Detect which cell encompasses the target text, then output its [x, y] center coordinate. 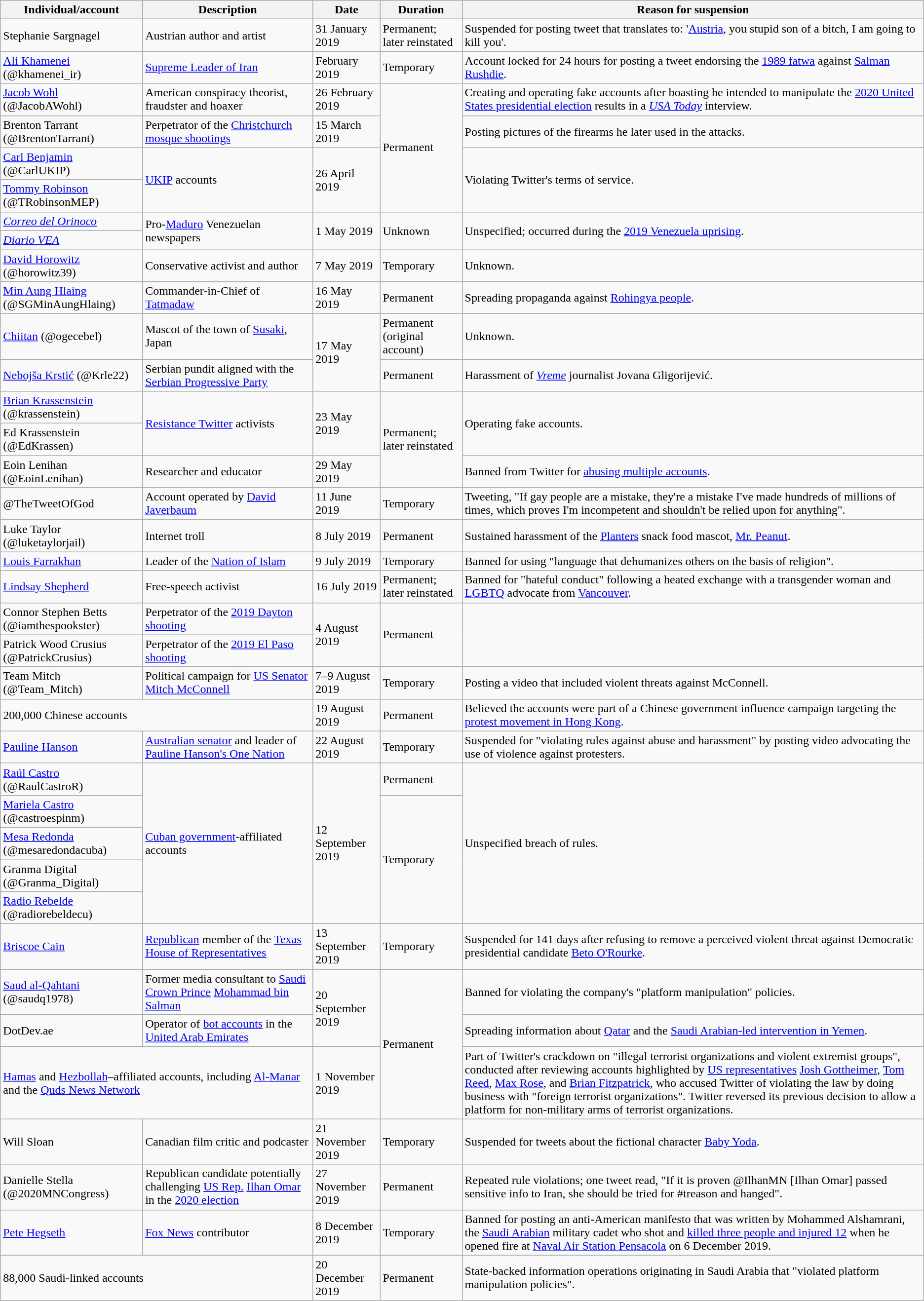
Pro-Maduro Venezuelan newspapers [228, 230]
Chiitan (@ogecebel) [72, 336]
1 May 2019 [346, 230]
Operator of bot accounts in the United Arab Emirates [228, 1031]
Account locked for 24 hours for posting a tweet endorsing the 1989 fatwa against Salman Rushdie. [693, 67]
Pete Hegseth [72, 1232]
Republican candidate potentially challenging US Rep. Ilhan Omar in the 2020 election [228, 1187]
Cuban government-affiliated accounts [228, 843]
Former media consultant to Saudi Crown Prince Mohammad bin Salman [228, 992]
4 August 2019 [346, 635]
Researcher and educator [228, 472]
American conspiracy theorist, fraudster and hoaxer [228, 100]
Resistance Twitter activists [228, 423]
Spreading information about Qatar and the Saudi Arabian-led intervention in Yemen. [693, 1031]
29 May 2019 [346, 472]
Perpetrator of the 2019 Dayton shooting [228, 619]
Political campaign for US Senator Mitch McConnell [228, 683]
Believed the accounts were part of a Chinese government influence campaign targeting the protest movement in Hong Kong. [693, 715]
Suspended for "violating rules against abuse and harassment" by posting video advocating the use of violence against protesters. [693, 747]
Jacob Wohl (@JacobAWohl) [72, 100]
Permanent (original account) [421, 336]
Violating Twitter's terms of service. [693, 180]
Eoin Lenihan (@EoinLenihan) [72, 472]
21 November 2019 [346, 1142]
Brenton Tarrant (@BrentonTarrant) [72, 131]
Radio Rebelde (@radiorebeldecu) [72, 908]
DotDev.ae [72, 1031]
Ed Krassenstein (@EdKrassen) [72, 439]
Team Mitch (@Team_Mitch) [72, 683]
Mascot of the town of Susaki, Japan [228, 336]
13 September 2019 [346, 947]
Description [228, 10]
Commander-in-Chief of Tatmadaw [228, 297]
Suspended for tweets about the fictional character Baby Yoda. [693, 1142]
State-backed information operations originating in Saudi Arabia that "violated platform manipulation policies". [693, 1278]
Briscoe Cain [72, 947]
Granma Digital (@Granma_Digital) [72, 876]
17 May 2019 [346, 352]
15 March 2019 [346, 131]
Banned for violating the company's "platform manipulation" policies. [693, 992]
Harassment of Vreme journalist Jovana Gligorijević. [693, 375]
Posting pictures of the firearms he later used in the attacks. [693, 131]
Free-speech activist [228, 586]
1 November 2019 [346, 1083]
Unspecified; occurred during the 2019 Venezuela uprising. [693, 230]
12 September 2019 [346, 843]
22 August 2019 [346, 747]
Account operated by David Javerbaum [228, 503]
7–9 August 2019 [346, 683]
February 2019 [346, 67]
Suspended for 141 days after refusing to remove a perceived violent threat against Democratic presidential candidate Beto O'Rourke. [693, 947]
Correo del Orinoco [72, 221]
Sustained harassment of the Planters snack food mascot, Mr. Peanut. [693, 536]
Will Sloan [72, 1142]
Spreading propaganda against Rohingya people. [693, 297]
Nebojša Krstić (@Krle22) [72, 375]
200,000 Chinese accounts [157, 715]
19 August 2019 [346, 715]
Min Aung Hlaing (@SGMinAungHlaing) [72, 297]
Lindsay Shepherd [72, 586]
26 February 2019 [346, 100]
Connor Stephen Betts (@iamthespookster) [72, 619]
Carl Benjamin (@CarlUKIP) [72, 164]
Leader of the Nation of Islam [228, 561]
Hamas and Hezbollah–affiliated accounts, including Al-Manar and the Quds News Network [157, 1083]
27 November 2019 [346, 1187]
Operating fake accounts. [693, 423]
Saud al-Qahtani (@saudq1978) [72, 992]
Reason for suspension [693, 10]
Perpetrator of the Christchurch mosque shootings [228, 131]
16 May 2019 [346, 297]
Diario VEA [72, 240]
Internet troll [228, 536]
Fox News contributor [228, 1232]
Conservative activist and author [228, 266]
7 May 2019 [346, 266]
16 July 2019 [346, 586]
Luke Taylor (@luketaylorjail) [72, 536]
Perpetrator of the 2019 El Paso shooting [228, 650]
Banned for using "language that dehumanizes others on the basis of religion". [693, 561]
Serbian pundit aligned with the Serbian Progressive Party [228, 375]
9 July 2019 [346, 561]
Australian senator and leader of Pauline Hanson's One Nation [228, 747]
20 September 2019 [346, 1008]
Mariela Castro (@castroespinm) [72, 811]
20 December 2019 [346, 1278]
Unspecified breach of rules. [693, 843]
Banned from Twitter for abusing multiple accounts. [693, 472]
Ali Khamenei (@khamenei_ir) [72, 67]
Posting a video that included violent threats against McConnell. [693, 683]
Danielle Stella (@2020MNCongress) [72, 1187]
11 June 2019 [346, 503]
Banned for "hateful conduct" following a heated exchange with a transgender woman and LGBTQ advocate from Vancouver. [693, 586]
26 April 2019 [346, 180]
Austrian author and artist [228, 36]
88,000 Saudi-linked accounts [157, 1278]
8 July 2019 [346, 536]
David Horowitz (@horowitz39) [72, 266]
Stephanie Sargnagel [72, 36]
UKIP accounts [228, 180]
8 December 2019 [346, 1232]
31 January 2019 [346, 36]
Raúl Castro (@RaulCastroR) [72, 779]
Mesa Redonda (@mesaredondacuba) [72, 843]
Pauline Hanson [72, 747]
Louis Farrakhan [72, 561]
Individual/account [72, 10]
Unknown [421, 230]
Supreme Leader of Iran [228, 67]
Tommy Robinson (@TRobinsonMEP) [72, 195]
@TheTweetOfGod [72, 503]
23 May 2019 [346, 423]
Canadian film critic and podcaster [228, 1142]
Republican member of the Texas House of Representatives [228, 947]
Suspended for posting tweet that translates to: 'Austria, you stupid son of a bitch, I am going to kill you'. [693, 36]
Brian Krassenstein (@krassenstein) [72, 408]
Patrick Wood Crusius (@PatrickCrusius) [72, 650]
Duration [421, 10]
Date [346, 10]
